Return the (x, y) coordinate for the center point of the cell that contains the specified text.  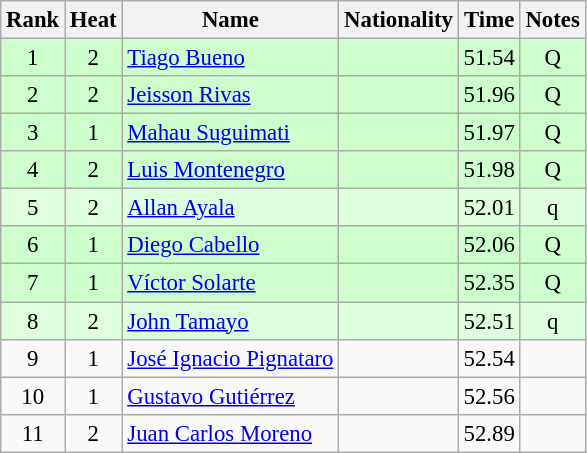
3 (33, 133)
Tiago Bueno (230, 58)
8 (33, 321)
Gustavo Gutiérrez (230, 396)
John Tamayo (230, 321)
Luis Montenegro (230, 170)
Allan Ayala (230, 208)
51.96 (489, 95)
52.06 (489, 245)
51.54 (489, 58)
Jeisson Rivas (230, 95)
Rank (33, 20)
9 (33, 358)
Notes (552, 20)
Diego Cabello (230, 245)
51.97 (489, 133)
Time (489, 20)
4 (33, 170)
7 (33, 283)
Name (230, 20)
52.01 (489, 208)
Mahau Suguimati (230, 133)
6 (33, 245)
52.56 (489, 396)
52.89 (489, 433)
52.51 (489, 321)
5 (33, 208)
Heat (94, 20)
Juan Carlos Moreno (230, 433)
José Ignacio Pignataro (230, 358)
Nationality (398, 20)
Víctor Solarte (230, 283)
11 (33, 433)
10 (33, 396)
52.54 (489, 358)
51.98 (489, 170)
52.35 (489, 283)
